Find where the given text appears and provide that cell's center as [X, Y] coordinate. 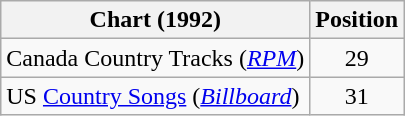
29 [357, 58]
Position [357, 20]
31 [357, 96]
US Country Songs (Billboard) [156, 96]
Chart (1992) [156, 20]
Canada Country Tracks (RPM) [156, 58]
